Provide the (x, y) coordinate of the cell's center where the given text is located.  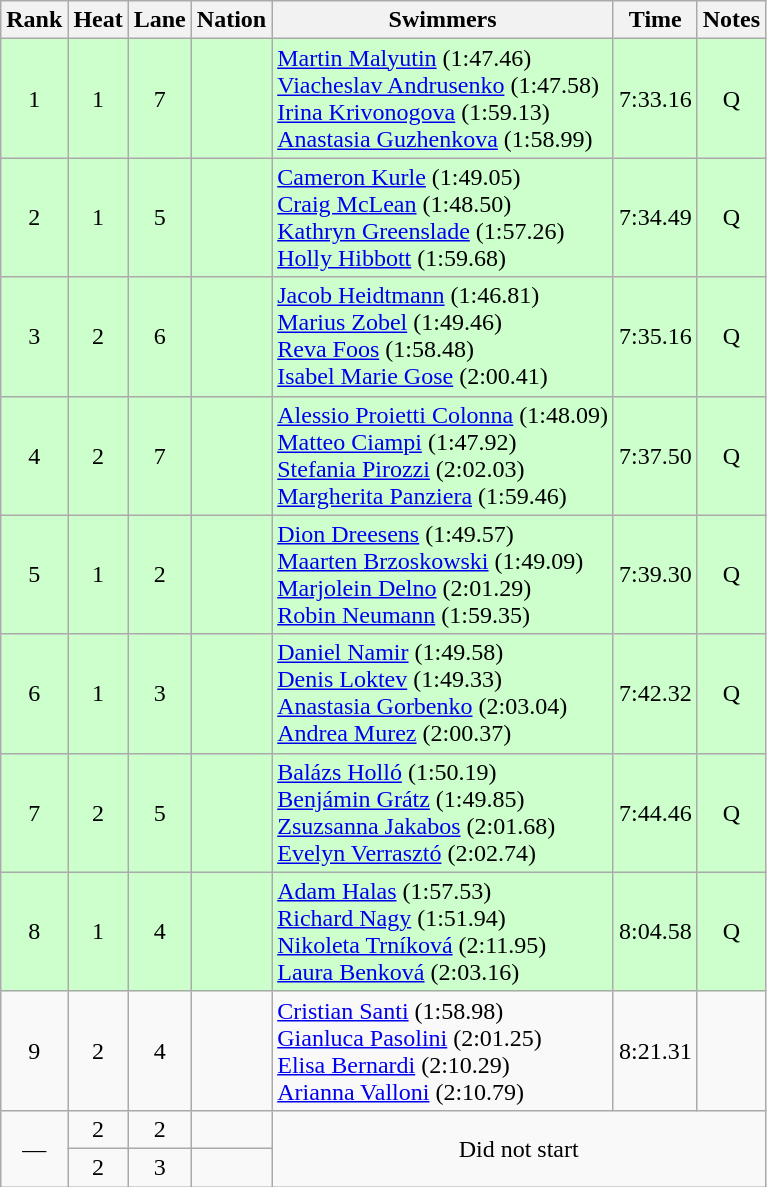
Notes (731, 20)
Balázs Holló (1:50.19)Benjámin Grátz (1:49.85)Zsuzsanna Jakabos (2:01.68)Evelyn Verrasztó (2:02.74) (443, 812)
7:39.30 (655, 574)
Swimmers (443, 20)
7:33.16 (655, 98)
Daniel Namir (1:49.58)Denis Loktev (1:49.33)Anastasia Gorbenko (2:03.04)Andrea Murez (2:00.37) (443, 694)
7:44.46 (655, 812)
8 (34, 932)
Cameron Kurle (1:49.05)Craig McLean (1:48.50)Kathryn Greenslade (1:57.26)Holly Hibbott (1:59.68) (443, 218)
9 (34, 1050)
8:04.58 (655, 932)
Adam Halas (1:57.53)Richard Nagy (1:51.94)Nikoleta Trníková (2:11.95)Laura Benková (2:03.16) (443, 932)
Heat (98, 20)
Nation (231, 20)
— (34, 1148)
Jacob Heidtmann (1:46.81)Marius Zobel (1:49.46)Reva Foos (1:58.48)Isabel Marie Gose (2:00.41) (443, 336)
7:37.50 (655, 456)
8:21.31 (655, 1050)
Martin Malyutin (1:47.46)Viacheslav Andrusenko (1:47.58)Irina Krivonogova (1:59.13)Anastasia Guzhenkova (1:58.99) (443, 98)
7:34.49 (655, 218)
7:42.32 (655, 694)
Lane (160, 20)
Cristian Santi (1:58.98)Gianluca Pasolini (2:01.25)Elisa Bernardi (2:10.29)Arianna Valloni (2:10.79) (443, 1050)
Did not start (519, 1148)
Dion Dreesens (1:49.57)Maarten Brzoskowski (1:49.09)Marjolein Delno (2:01.29)Robin Neumann (1:59.35) (443, 574)
Alessio Proietti Colonna (1:48.09)Matteo Ciampi (1:47.92)Stefania Pirozzi (2:02.03)Margherita Panziera (1:59.46) (443, 456)
Time (655, 20)
7:35.16 (655, 336)
Rank (34, 20)
